Scan for the cell matching the given text and deliver its [x, y] coordinate at center. 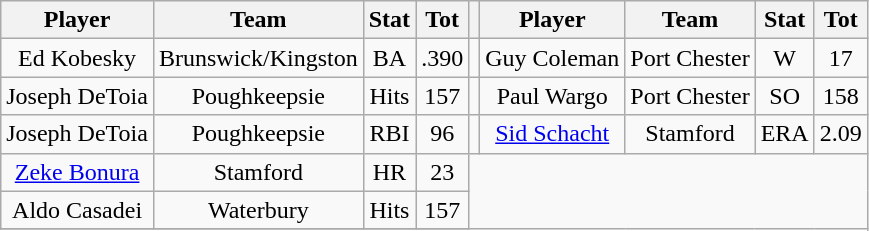
23 [442, 172]
HR [389, 172]
96 [442, 134]
Sid Schacht [552, 134]
W [784, 58]
Aldo Casadei [78, 210]
Waterbury [258, 210]
ERA [784, 134]
Brunswick/Kingston [258, 58]
2.09 [840, 134]
17 [840, 58]
SO [784, 96]
.390 [442, 58]
Paul Wargo [552, 96]
158 [840, 96]
RBI [389, 134]
Zeke Bonura [78, 172]
Ed Kobesky [78, 58]
BA [389, 58]
Guy Coleman [552, 58]
